Locate the cell with the specified text and output its [X, Y] center coordinate. 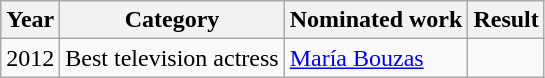
Best television actress [172, 58]
Nominated work [376, 20]
Result [506, 20]
Year [30, 20]
María Bouzas [376, 58]
2012 [30, 58]
Category [172, 20]
